Determine the [x, y] coordinate at the center of the cell enclosing the given text.  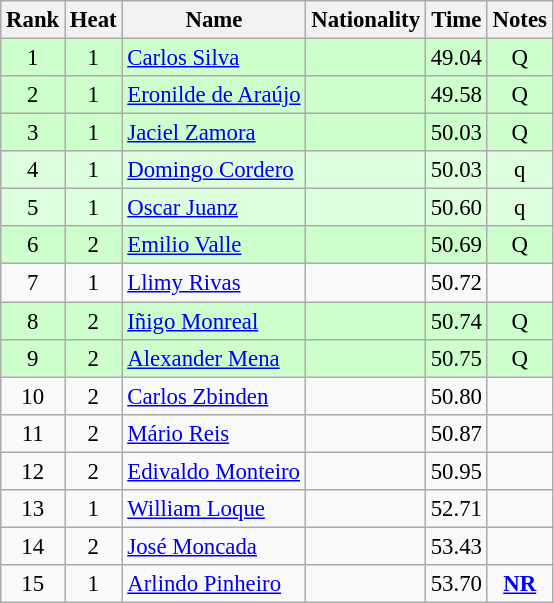
10 [33, 396]
50.74 [456, 321]
Eronilde de Araújo [214, 95]
49.58 [456, 95]
5 [33, 208]
50.72 [456, 283]
Emilio Valle [214, 245]
8 [33, 321]
50.95 [456, 471]
12 [33, 471]
Iñigo Monreal [214, 321]
William Loque [214, 509]
Rank [33, 20]
Domingo Cordero [214, 170]
Carlos Zbinden [214, 396]
Llimy Rivas [214, 283]
Heat [94, 20]
Jaciel Zamora [214, 133]
50.87 [456, 433]
50.75 [456, 358]
Oscar Juanz [214, 208]
53.70 [456, 584]
11 [33, 433]
50.69 [456, 245]
50.60 [456, 208]
7 [33, 283]
53.43 [456, 546]
Nationality [366, 20]
49.04 [456, 58]
Notes [520, 20]
Mário Reis [214, 433]
6 [33, 245]
52.71 [456, 509]
4 [33, 170]
Time [456, 20]
Name [214, 20]
Carlos Silva [214, 58]
Arlindo Pinheiro [214, 584]
3 [33, 133]
50.80 [456, 396]
9 [33, 358]
Edivaldo Monteiro [214, 471]
14 [33, 546]
13 [33, 509]
José Moncada [214, 546]
15 [33, 584]
Alexander Mena [214, 358]
NR [520, 584]
